Pinpoint the cell where the given text exists, returning its (X, Y) midpoint coordinate. 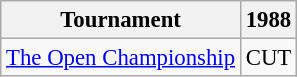
Tournament (121, 20)
1988 (268, 20)
CUT (268, 58)
The Open Championship (121, 58)
